Detect which cell encompasses the target text, then output its [x, y] center coordinate. 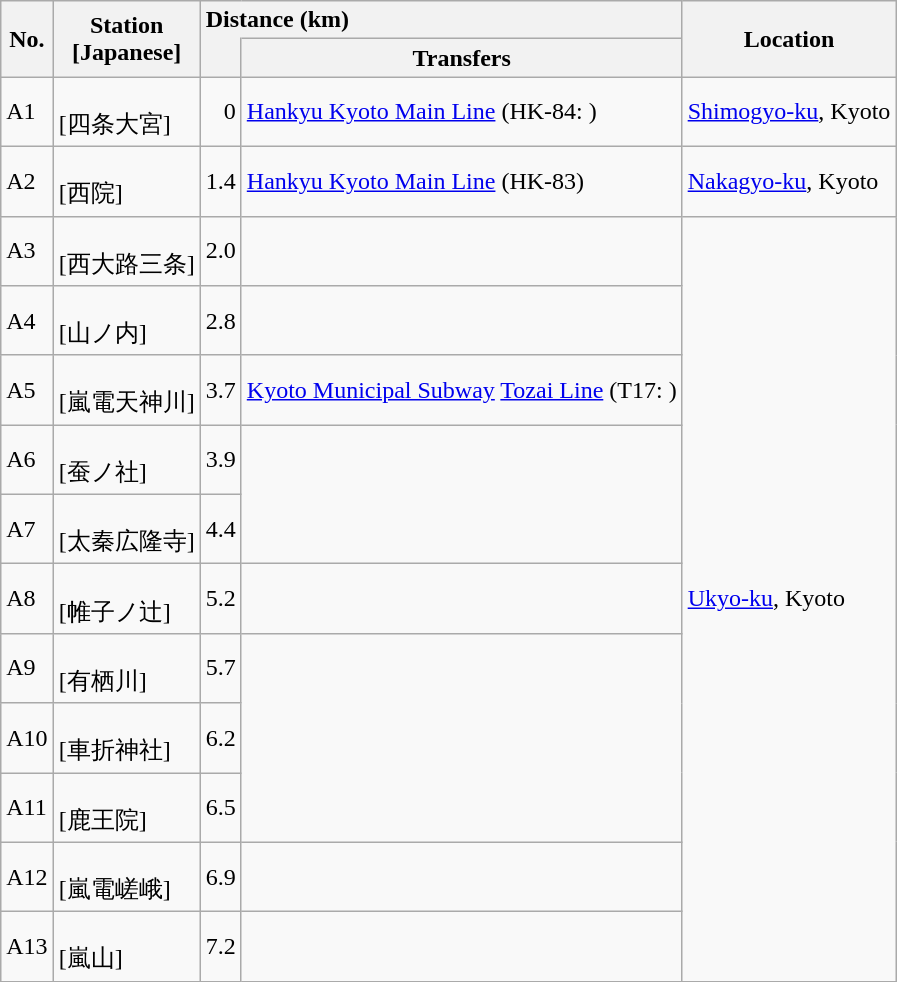
Transfers [462, 58]
7.2 [220, 947]
[嵐山] [126, 947]
[嵐電嵯峨] [126, 877]
A9 [27, 668]
Kyoto Municipal Subway Tozai Line (T17: ) [462, 390]
[蚕ノ社] [126, 460]
[西大路三条] [126, 251]
5.2 [220, 599]
Ukyo-ku, Kyoto [789, 598]
A7 [27, 529]
[鹿王院] [126, 807]
Nakagyo-ku, Kyoto [789, 181]
[帷子ノ辻] [126, 599]
3.9 [220, 460]
A11 [27, 807]
[四条大宮] [126, 112]
A6 [27, 460]
Location [789, 39]
3.7 [220, 390]
[嵐電天神川] [126, 390]
5.7 [220, 668]
A8 [27, 599]
A5 [27, 390]
A1 [27, 112]
A13 [27, 947]
[車折神社] [126, 738]
2.0 [220, 251]
6.9 [220, 877]
[西院] [126, 181]
1.4 [220, 181]
2.8 [220, 321]
A4 [27, 321]
Shimogyo-ku, Kyoto [789, 112]
No. [27, 39]
[山ノ内] [126, 321]
A2 [27, 181]
Hankyu Kyoto Main Line (HK-83) [462, 181]
Station[Japanese] [126, 39]
[太秦広隆寺] [126, 529]
A12 [27, 877]
Distance (km) [441, 20]
4.4 [220, 529]
Hankyu Kyoto Main Line (HK-84: ) [462, 112]
0 [220, 112]
A3 [27, 251]
6.2 [220, 738]
[有栖川] [126, 668]
6.5 [220, 807]
A10 [27, 738]
